Extract the (X, Y) coordinate from the center of the cell holding the provided text.  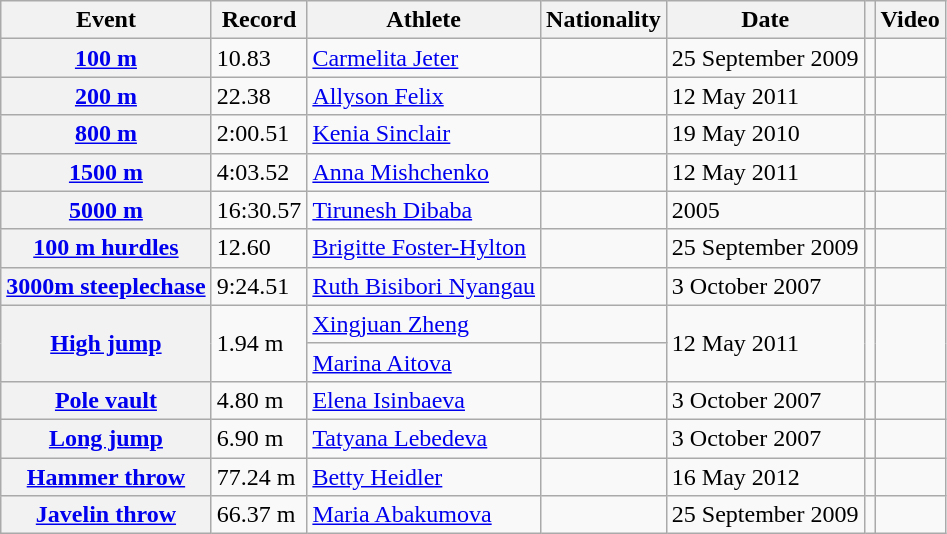
Event (106, 20)
16 May 2012 (765, 477)
Nationality (604, 20)
Tatyana Lebedeva (424, 438)
Record (259, 20)
Allyson Felix (424, 96)
1500 m (106, 172)
12.60 (259, 248)
100 m (106, 58)
Long jump (106, 438)
100 m hurdles (106, 248)
10.83 (259, 58)
Athlete (424, 20)
Javelin throw (106, 515)
6.90 m (259, 438)
16:30.57 (259, 210)
Video (910, 20)
22.38 (259, 96)
Betty Heidler (424, 477)
19 May 2010 (765, 134)
Anna Mishchenko (424, 172)
Maria Abakumova (424, 515)
4:03.52 (259, 172)
200 m (106, 96)
Kenia Sinclair (424, 134)
1.94 m (259, 343)
Elena Isinbaeva (424, 400)
66.37 m (259, 515)
Marina Aitova (424, 362)
5000 m (106, 210)
2005 (765, 210)
2:00.51 (259, 134)
Hammer throw (106, 477)
9:24.51 (259, 286)
High jump (106, 343)
4.80 m (259, 400)
Date (765, 20)
Xingjuan Zheng (424, 324)
77.24 m (259, 477)
Brigitte Foster-Hylton (424, 248)
3000m steeplechase (106, 286)
800 m (106, 134)
Tirunesh Dibaba (424, 210)
Ruth Bisibori Nyangau (424, 286)
Pole vault (106, 400)
Carmelita Jeter (424, 58)
